Return [x, y] of the center of cell containing provided text 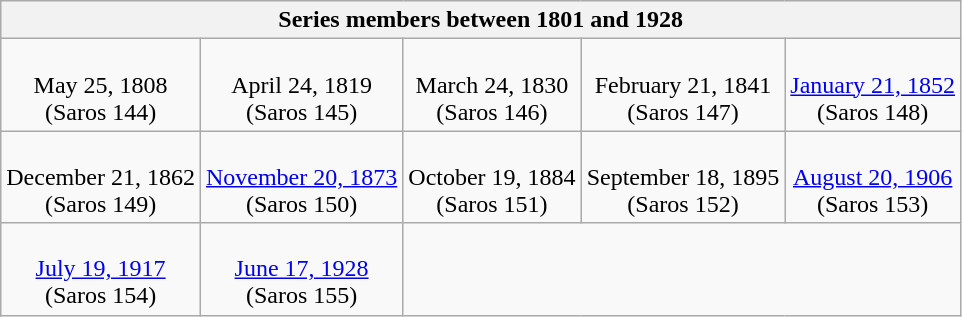
April 24, 1819(Saros 145) [301, 85]
June 17, 1928(Saros 155) [301, 269]
January 21, 1852(Saros 148) [873, 85]
March 24, 1830(Saros 146) [492, 85]
September 18, 1895(Saros 152) [683, 177]
February 21, 1841(Saros 147) [683, 85]
November 20, 1873(Saros 150) [301, 177]
August 20, 1906(Saros 153) [873, 177]
Series members between 1801 and 1928 [481, 20]
July 19, 1917(Saros 154) [101, 269]
December 21, 1862(Saros 149) [101, 177]
October 19, 1884(Saros 151) [492, 177]
May 25, 1808(Saros 144) [101, 85]
